Extract the (x, y) coordinate from the center of the cell holding the provided text.  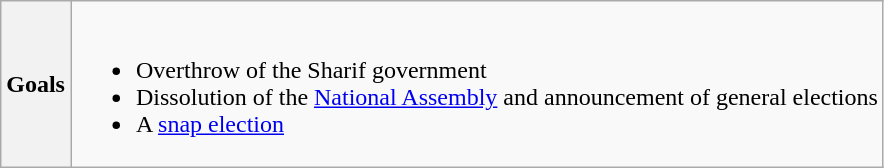
Goals (36, 84)
Overthrow of the Sharif governmentDissolution of the National Assembly and announcement of general electionsA snap election (476, 84)
